Locate the cell with the specified text and output its [x, y] center coordinate. 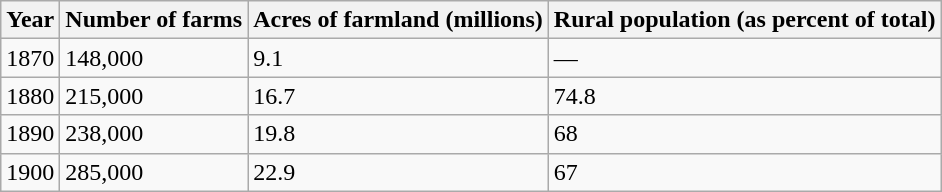
Number of farms [154, 20]
16.7 [398, 96]
285,000 [154, 172]
1880 [30, 96]
215,000 [154, 96]
68 [744, 134]
148,000 [154, 58]
Rural population (as percent of total) [744, 20]
9.1 [398, 58]
1870 [30, 58]
Acres of farmland (millions) [398, 20]
74.8 [744, 96]
1900 [30, 172]
238,000 [154, 134]
1890 [30, 134]
Year [30, 20]
67 [744, 172]
22.9 [398, 172]
— [744, 58]
19.8 [398, 134]
